From the cell containing the given text, extract its center point as [x, y] coordinate. 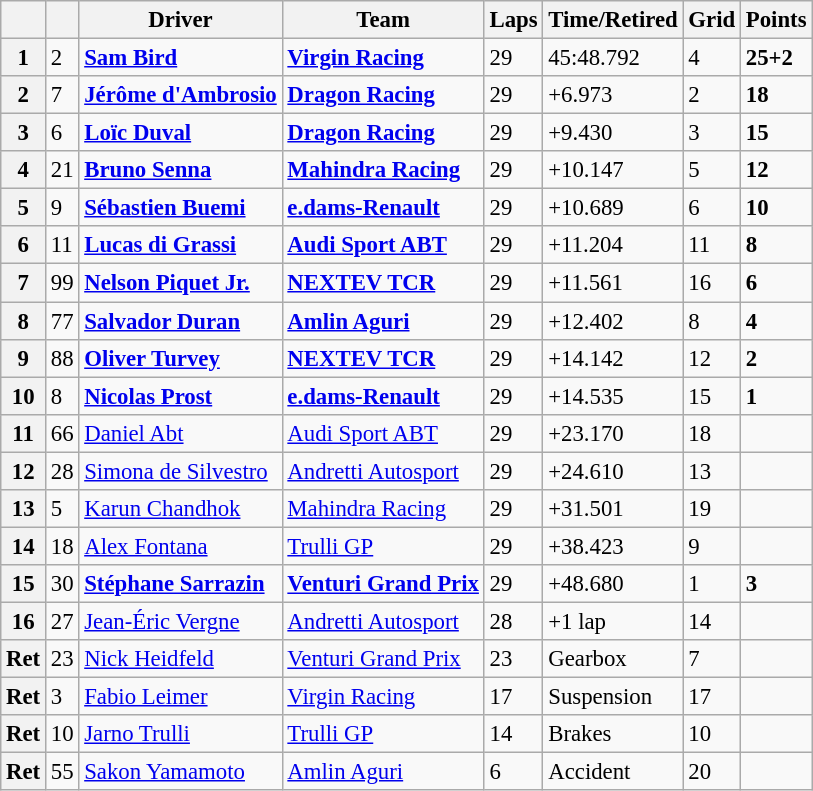
19 [712, 509]
+11.561 [613, 283]
Simona de Silvestro [180, 471]
Jarno Trulli [180, 734]
+10.689 [613, 208]
Accident [613, 772]
Jean-Éric Vergne [180, 621]
+48.680 [613, 584]
Grid [712, 20]
+31.501 [613, 509]
Nick Heidfeld [180, 659]
+10.147 [613, 170]
Suspension [613, 697]
Sam Bird [180, 58]
20 [712, 772]
Sakon Yamamoto [180, 772]
Points [776, 20]
Nicolas Prost [180, 396]
Bruno Senna [180, 170]
Driver [180, 20]
+14.535 [613, 396]
+9.430 [613, 133]
+23.170 [613, 433]
Daniel Abt [180, 433]
+14.142 [613, 358]
Alex Fontana [180, 546]
Nelson Piquet Jr. [180, 283]
Karun Chandhok [180, 509]
+12.402 [613, 321]
66 [62, 433]
88 [62, 358]
Salvador Duran [180, 321]
Team [383, 20]
Sébastien Buemi [180, 208]
Brakes [613, 734]
Lucas di Grassi [180, 245]
+6.973 [613, 95]
99 [62, 283]
Jérôme d'Ambrosio [180, 95]
21 [62, 170]
45:48.792 [613, 58]
25+2 [776, 58]
30 [62, 584]
Loïc Duval [180, 133]
77 [62, 321]
Laps [514, 20]
27 [62, 621]
+1 lap [613, 621]
Stéphane Sarrazin [180, 584]
Oliver Turvey [180, 358]
Gearbox [613, 659]
Time/Retired [613, 20]
+24.610 [613, 471]
55 [62, 772]
+11.204 [613, 245]
Fabio Leimer [180, 697]
+38.423 [613, 546]
